Locate the cell with the specified text and output its (X, Y) center coordinate. 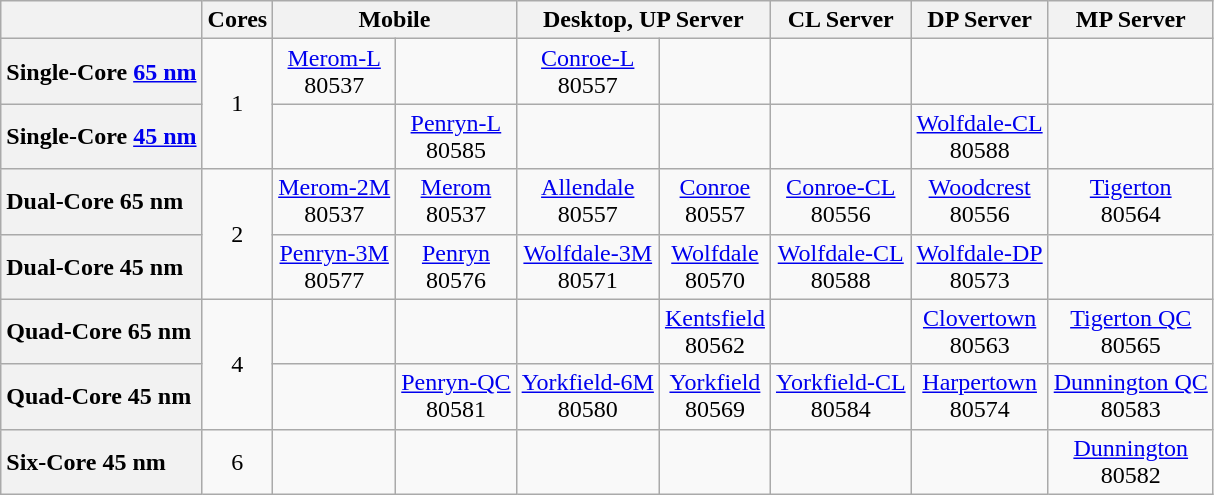
Woodcrest80556 (980, 202)
CL Server (840, 20)
Conroe-L80557 (588, 72)
6 (238, 462)
Mobile (394, 20)
Wolfdale80570 (714, 266)
Kentsfield80562 (714, 332)
Single-Core 45 nm (102, 136)
Penryn-QC80581 (456, 396)
Dunnington QC80583 (1130, 396)
DP Server (980, 20)
Merom-L80537 (334, 72)
Quad-Core 65 nm (102, 332)
Clovertown80563 (980, 332)
Merom-2M80537 (334, 202)
Cores (238, 20)
Dual-Core 45 nm (102, 266)
Wolfdale-3M80571 (588, 266)
Wolfdale-DP80573 (980, 266)
Tigerton QC80565 (1130, 332)
Dual-Core 65 nm (102, 202)
Single-Core 65 nm (102, 72)
Penryn-L80585 (456, 136)
Merom80537 (456, 202)
Yorkfield-6M80580 (588, 396)
MP Server (1130, 20)
Conroe80557 (714, 202)
Desktop, UP Server (643, 20)
Yorkfield-CL80584 (840, 396)
Penryn80576 (456, 266)
Six-Core 45 nm (102, 462)
4 (238, 364)
2 (238, 234)
1 (238, 104)
Tigerton80564 (1130, 202)
Conroe-CL80556 (840, 202)
Yorkfield80569 (714, 396)
Quad-Core 45 nm (102, 396)
Harpertown80574 (980, 396)
Penryn-3M80577 (334, 266)
Dunnington80582 (1130, 462)
Allendale80557 (588, 202)
